Return (x, y) of the center of cell containing provided text 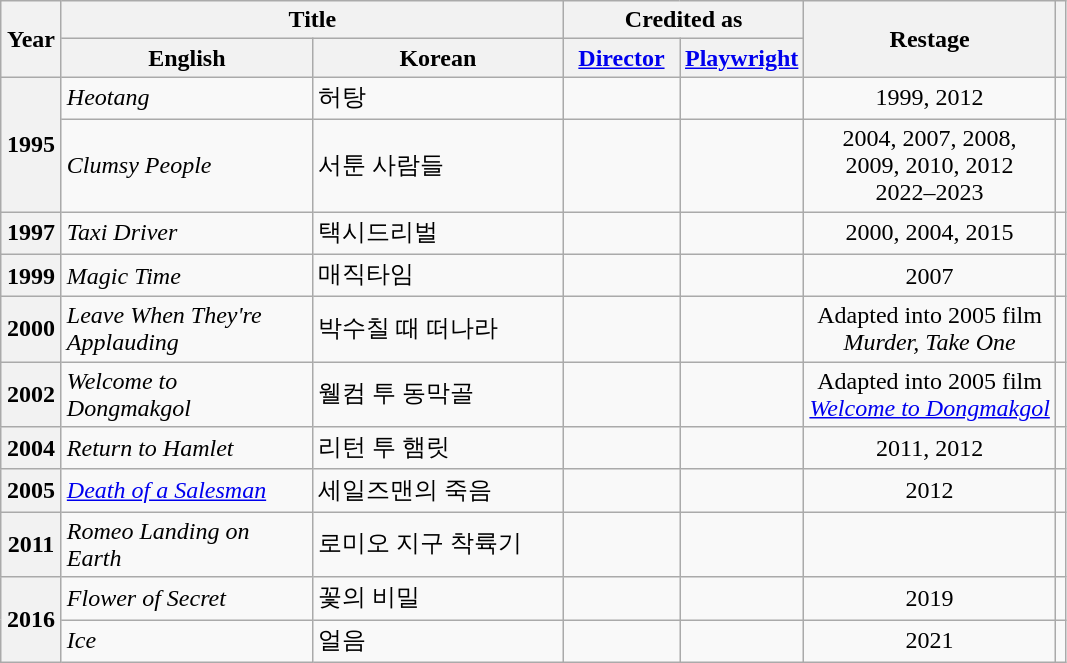
웰컴 투 동막골 (438, 394)
2011 (32, 544)
택시드리벌 (438, 234)
Year (32, 39)
2021 (930, 642)
Return to Hamlet (186, 448)
Director (621, 58)
Death of a Salesman (186, 490)
Clumsy People (186, 165)
2012 (930, 490)
Title (312, 20)
2019 (930, 598)
세일즈맨의 죽음 (438, 490)
Leave When They're Applauding (186, 330)
꽃의 비밀 (438, 598)
2011, 2012 (930, 448)
Playwright (742, 58)
얼음 (438, 642)
로미오 지구 착륙기 (438, 544)
English (186, 58)
2007 (930, 276)
리턴 투 햄릿 (438, 448)
Korean (438, 58)
Ice (186, 642)
Adapted into 2005 filmWelcome to Dongmakgol (930, 394)
Taxi Driver (186, 234)
2016 (32, 620)
2005 (32, 490)
Romeo Landing on Earth (186, 544)
2004 (32, 448)
Magic Time (186, 276)
Flower of Secret (186, 598)
허탕 (438, 98)
서툰 사람들 (438, 165)
2000, 2004, 2015 (930, 234)
2002 (32, 394)
1999 (32, 276)
2000 (32, 330)
2004, 2007, 2008,2009, 2010, 20122022–2023 (930, 165)
Welcome to Dongmakgol (186, 394)
박수칠 때 떠나라 (438, 330)
Restage (930, 39)
1999, 2012 (930, 98)
Heotang (186, 98)
Credited as (683, 20)
1995 (32, 144)
Adapted into 2005 filmMurder, Take One (930, 330)
1997 (32, 234)
매직타임 (438, 276)
